Identify which cell holds the provided text, then report its (x, y) central coordinate. 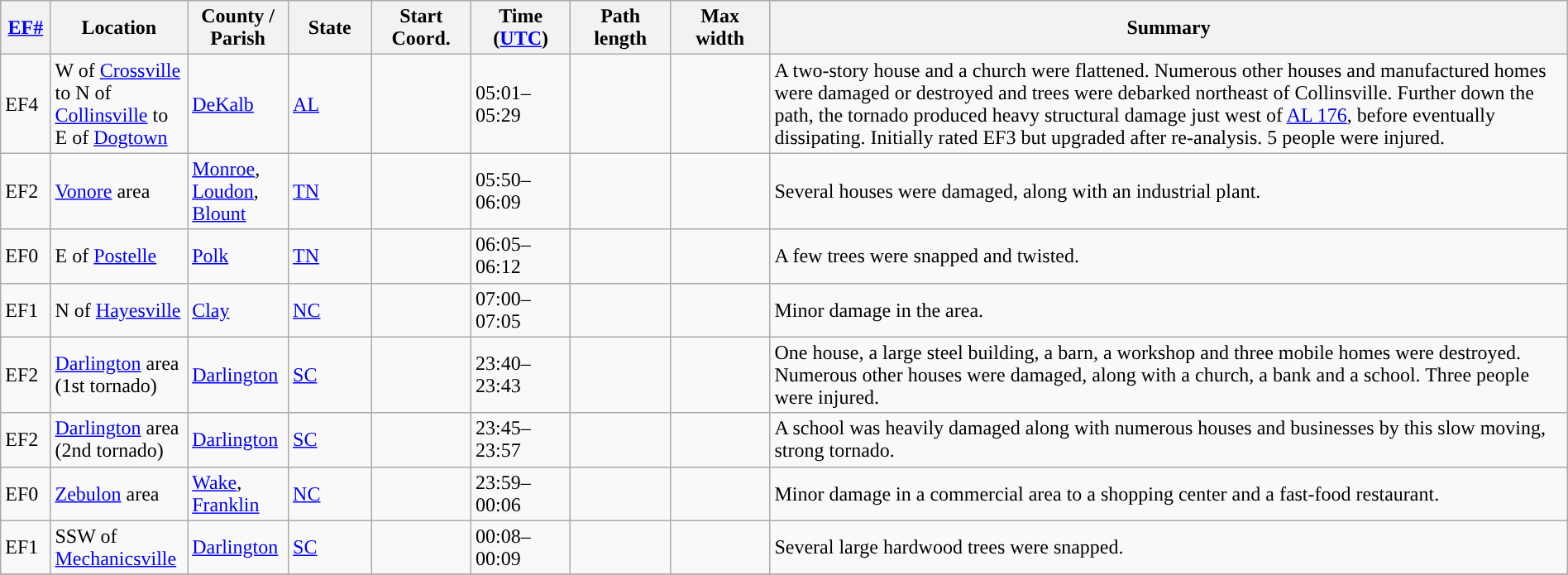
State (330, 28)
N of Hayesville (119, 309)
Polk (238, 256)
00:08–00:09 (520, 548)
06:05–06:12 (520, 256)
DeKalb (238, 104)
SSW of Mechanicsville (119, 548)
23:45–23:57 (520, 440)
Darlington area (1st tornado) (119, 375)
Location (119, 28)
Vonore area (119, 191)
Start Coord. (421, 28)
W of Crossville to N of Collinsville to E of Dogtown (119, 104)
05:01–05:29 (520, 104)
Several houses were damaged, along with an industrial plant. (1169, 191)
E of Postelle (119, 256)
Summary (1169, 28)
Max width (719, 28)
Time (UTC) (520, 28)
Zebulon area (119, 493)
A few trees were snapped and twisted. (1169, 256)
07:00–07:05 (520, 309)
County / Parish (238, 28)
Monroe, Loudon, Blount (238, 191)
Clay (238, 309)
Darlington area (2nd tornado) (119, 440)
Minor damage in the area. (1169, 309)
Wake, Franklin (238, 493)
Several large hardwood trees were snapped. (1169, 548)
A school was heavily damaged along with numerous houses and businesses by this slow moving, strong tornado. (1169, 440)
EF# (26, 28)
Path length (620, 28)
23:40–23:43 (520, 375)
05:50–06:09 (520, 191)
AL (330, 104)
Minor damage in a commercial area to a shopping center and a fast-food restaurant. (1169, 493)
EF4 (26, 104)
23:59–00:06 (520, 493)
